Detect which cell encompasses the target text, then output its [X, Y] center coordinate. 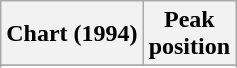
Chart (1994) [72, 34]
Peakposition [189, 34]
